For the text-containing cell, return its midpoint in [X, Y] coordinate format. 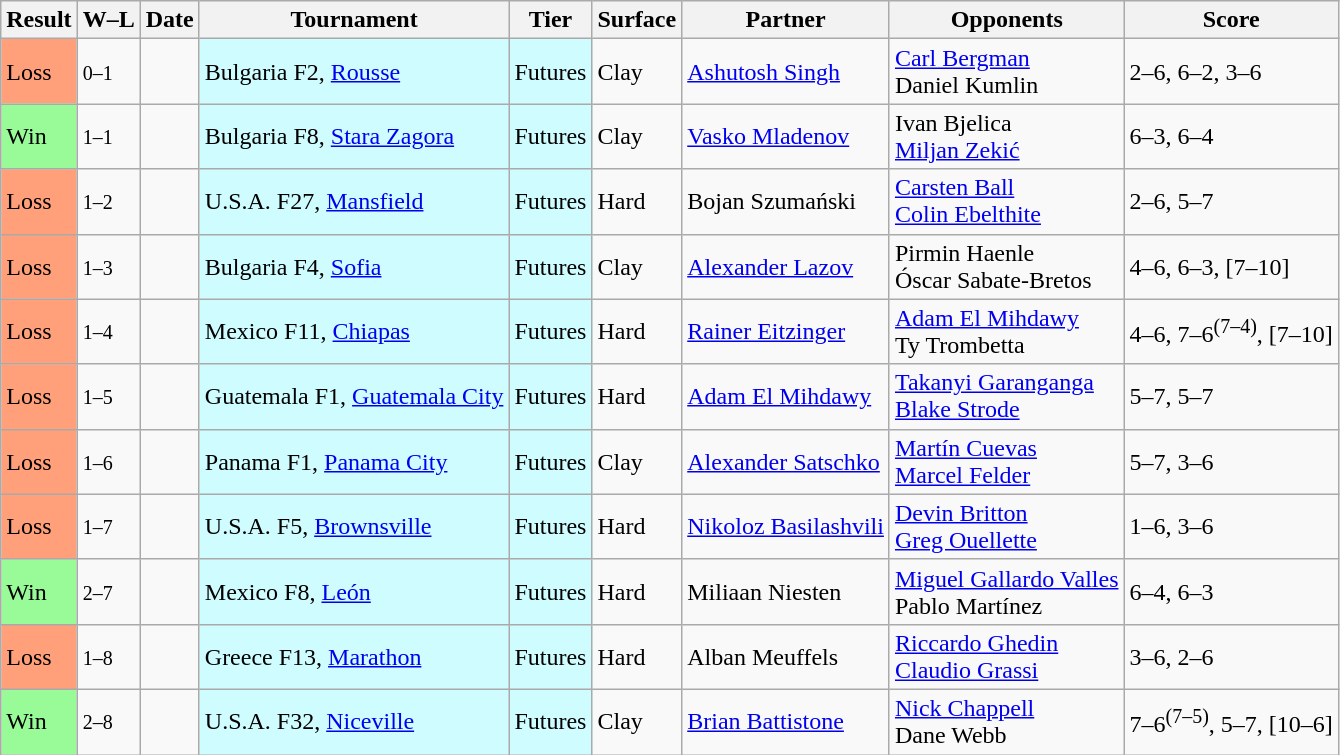
Tier [550, 20]
Ivan Bjelica Miljan Zekić [1006, 136]
U.S.A. F5, Brownsville [354, 526]
Guatemala F1, Guatemala City [354, 396]
3–6, 2–6 [1231, 656]
1–8 [108, 656]
Mexico F8, León [354, 592]
Riccardo Ghedin Claudio Grassi [1006, 656]
2–6, 6–2, 3–6 [1231, 72]
Opponents [1006, 20]
Nick Chappell Dane Webb [1006, 722]
Alexander Satschko [786, 462]
Brian Battistone [786, 722]
1–6 [108, 462]
Miliaan Niesten [786, 592]
Surface [637, 20]
Miguel Gallardo Valles Pablo Martínez [1006, 592]
U.S.A. F27, Mansfield [354, 202]
2–8 [108, 722]
Alban Meuffels [786, 656]
Panama F1, Panama City [354, 462]
Ashutosh Singh [786, 72]
1–3 [108, 266]
Bulgaria F2, Rousse [354, 72]
5–7, 5–7 [1231, 396]
6–4, 6–3 [1231, 592]
W–L [108, 20]
Mexico F11, Chiapas [354, 332]
1–7 [108, 526]
0–1 [108, 72]
Bojan Szumański [786, 202]
5–7, 3–6 [1231, 462]
Takanyi Garanganga Blake Strode [1006, 396]
1–1 [108, 136]
Adam El Mihdawy [786, 396]
Carsten Ball Colin Ebelthite [1006, 202]
Tournament [354, 20]
2–6, 5–7 [1231, 202]
Result [39, 20]
1–4 [108, 332]
4–6, 6–3, [7–10] [1231, 266]
Bulgaria F8, Stara Zagora [354, 136]
Vasko Mladenov [786, 136]
1–2 [108, 202]
4–6, 7–6(7–4), [7–10] [1231, 332]
1–5 [108, 396]
Martín Cuevas Marcel Felder [1006, 462]
Nikoloz Basilashvili [786, 526]
Pirmin Haenle Óscar Sabate-Bretos [1006, 266]
Carl Bergman Daniel Kumlin [1006, 72]
Devin Britton Greg Ouellette [1006, 526]
1–6, 3–6 [1231, 526]
Alexander Lazov [786, 266]
7–6(7–5), 5–7, [10–6] [1231, 722]
Greece F13, Marathon [354, 656]
Date [170, 20]
6–3, 6–4 [1231, 136]
Score [1231, 20]
U.S.A. F32, Niceville [354, 722]
Bulgaria F4, Sofia [354, 266]
Rainer Eitzinger [786, 332]
Partner [786, 20]
Adam El Mihdawy Ty Trombetta [1006, 332]
2–7 [108, 592]
